Return (X, Y) of the center of cell containing provided text 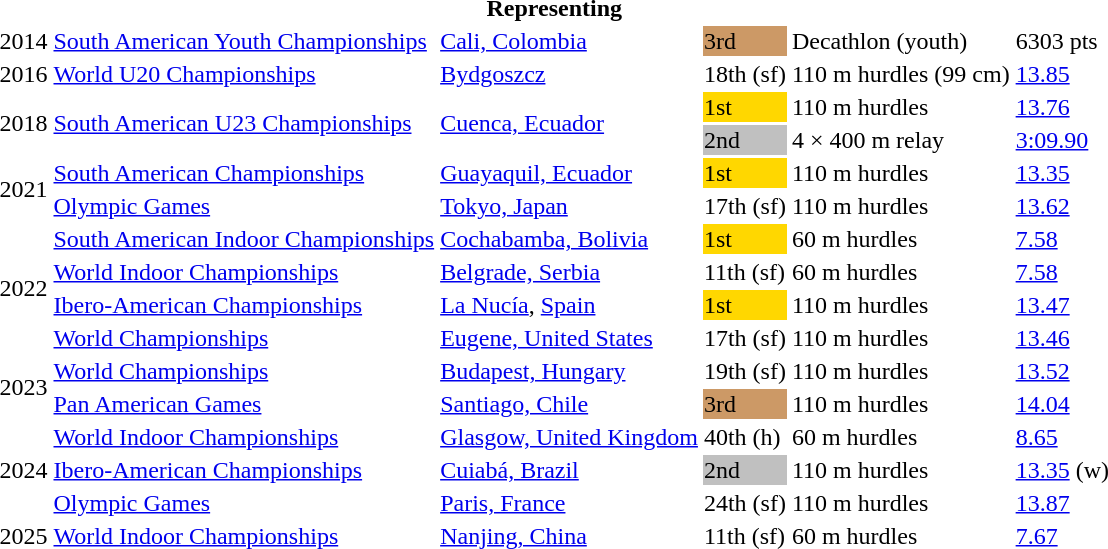
40th (h) (744, 437)
Cuenca, Ecuador (570, 124)
South American Indoor Championships (244, 239)
Budapest, Hungary (570, 371)
Bydgoszcz (570, 74)
La Nucía, Spain (570, 305)
Cuiabá, Brazil (570, 470)
Pan American Games (244, 404)
11th (sf) (744, 272)
Santiago, Chile (570, 404)
Cali, Colombia (570, 41)
Glasgow, United Kingdom (570, 437)
South American Youth Championships (244, 41)
Paris, France (570, 503)
Tokyo, Japan (570, 206)
Decathlon (youth) (900, 41)
4 × 400 m relay (900, 140)
World U20 Championships (244, 74)
Guayaquil, Ecuador (570, 173)
Cochabamba, Bolivia (570, 239)
South American Championships (244, 173)
Eugene, United States (570, 338)
South American U23 Championships (244, 124)
19th (sf) (744, 371)
110 m hurdles (99 cm) (900, 74)
Belgrade, Serbia (570, 272)
24th (sf) (744, 503)
18th (sf) (744, 74)
